Identify which cell holds the provided text, then report its [X, Y] central coordinate. 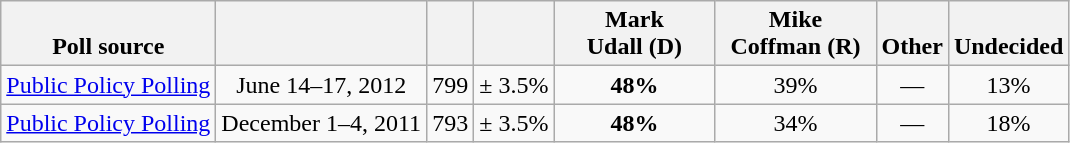
Undecided [1008, 34]
793 [450, 123]
13% [1008, 85]
799 [450, 85]
December 1–4, 2011 [322, 123]
34% [796, 123]
18% [1008, 123]
MarkUdall (D) [634, 34]
39% [796, 85]
MikeCoffman (R) [796, 34]
June 14–17, 2012 [322, 85]
Poll source [108, 34]
Other [912, 34]
